Locate the cell with the specified text and output its [x, y] center coordinate. 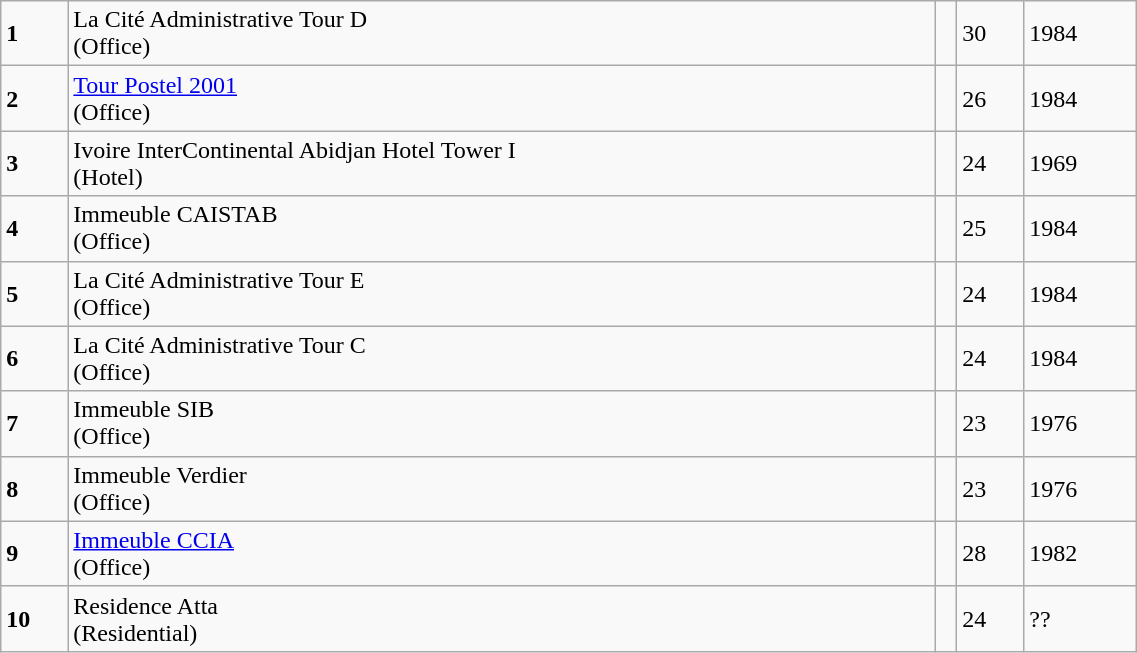
2 [34, 98]
La Cité Administrative Tour E(Office) [502, 294]
1969 [1080, 164]
3 [34, 164]
25 [990, 228]
8 [34, 488]
La Cité Administrative Tour D(Office) [502, 34]
26 [990, 98]
4 [34, 228]
Immeuble Verdier(Office) [502, 488]
?? [1080, 618]
Residence Atta(Residential) [502, 618]
6 [34, 358]
Tour Postel 2001(Office) [502, 98]
1 [34, 34]
1982 [1080, 554]
10 [34, 618]
30 [990, 34]
28 [990, 554]
9 [34, 554]
Ivoire InterContinental Abidjan Hotel Tower I(Hotel) [502, 164]
5 [34, 294]
7 [34, 424]
La Cité Administrative Tour C(Office) [502, 358]
Immeuble CAISTAB(Office) [502, 228]
Immeuble SIB(Office) [502, 424]
Immeuble CCIA(Office) [502, 554]
